Locate the cell with the specified text and output its (x, y) center coordinate. 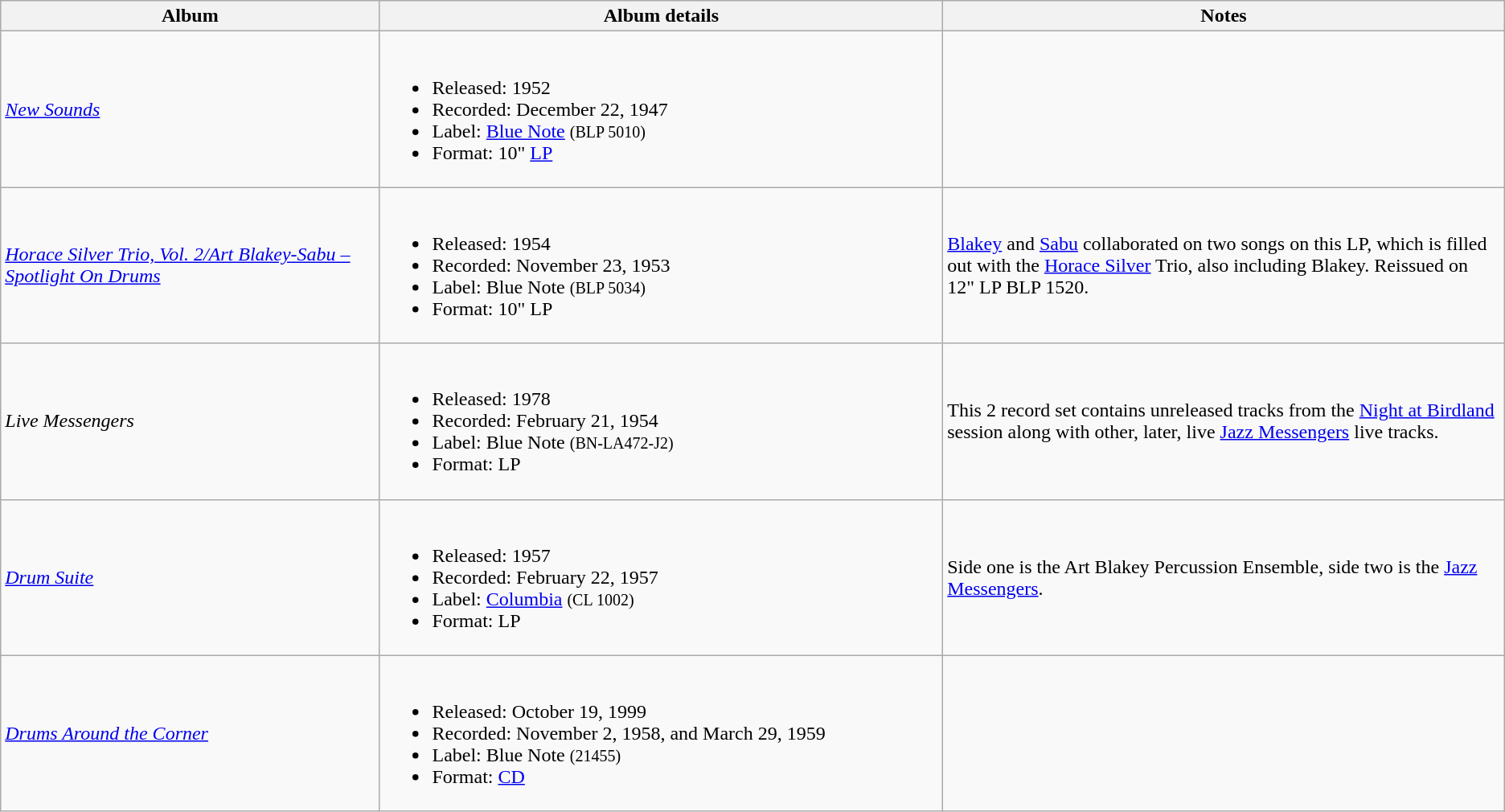
New Sounds (190, 109)
Live Messengers (190, 421)
Released: 1957Recorded: February 22, 1957Label: Columbia (CL 1002)Format: LP (661, 577)
Released: 1952Recorded: December 22, 1947Label: Blue Note (BLP 5010)Format: 10" LP (661, 109)
Released: 1978Recorded: February 21, 1954Label: Blue Note (BN-LA472-J2)Format: LP (661, 421)
Album (190, 16)
Side one is the Art Blakey Percussion Ensemble, side two is the Jazz Messengers. (1224, 577)
Notes (1224, 16)
Horace Silver Trio, Vol. 2/Art Blakey-Sabu – Spotlight On Drums (190, 265)
Album details (661, 16)
This 2 record set contains unreleased tracks from the Night at Birdland session along with other, later, live Jazz Messengers live tracks. (1224, 421)
Drums Around the Corner (190, 733)
Released: 1954Recorded: November 23, 1953Label: Blue Note (BLP 5034)Format: 10" LP (661, 265)
Released: October 19, 1999Recorded: November 2, 1958, and March 29, 1959Label: Blue Note (21455)Format: CD (661, 733)
Drum Suite (190, 577)
